Search for the cell housing the specified text and yield its (x, y) center coordinate. 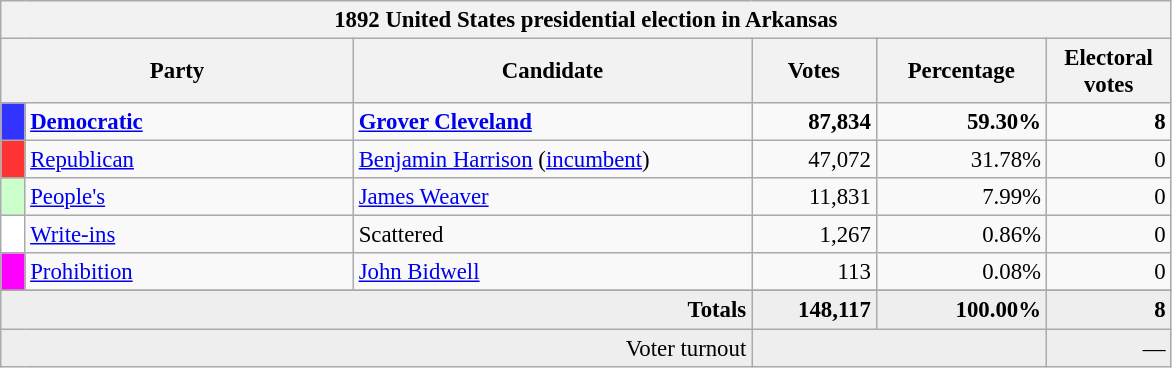
— (1108, 348)
100.00% (961, 310)
11,831 (814, 197)
Party (178, 72)
John Bidwell (552, 273)
87,834 (814, 122)
1892 United States presidential election in Arkansas (586, 20)
0.08% (961, 273)
Voter turnout (376, 348)
Democratic (189, 122)
Totals (376, 310)
1,267 (814, 235)
7.99% (961, 197)
148,117 (814, 310)
Prohibition (189, 273)
People's (189, 197)
Electoral votes (1108, 72)
0.86% (961, 235)
Benjamin Harrison (incumbent) (552, 160)
Republican (189, 160)
47,072 (814, 160)
Write-ins (189, 235)
59.30% (961, 122)
Scattered (552, 235)
Votes (814, 72)
Percentage (961, 72)
31.78% (961, 160)
113 (814, 273)
James Weaver (552, 197)
Candidate (552, 72)
Grover Cleveland (552, 122)
